Pinpoint the cell where the given text exists, returning its [x, y] midpoint coordinate. 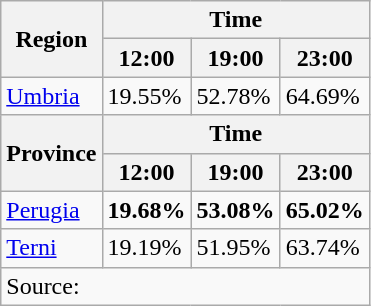
52.78% [236, 96]
51.95% [236, 248]
Terni [52, 248]
Source: [185, 286]
Perugia [52, 210]
64.69% [324, 96]
Region [52, 39]
65.02% [324, 210]
19.55% [146, 96]
19.19% [146, 248]
63.74% [324, 248]
19.68% [146, 210]
Province [52, 153]
Umbria [52, 96]
53.08% [236, 210]
